Detect which cell encompasses the target text, then output its [X, Y] center coordinate. 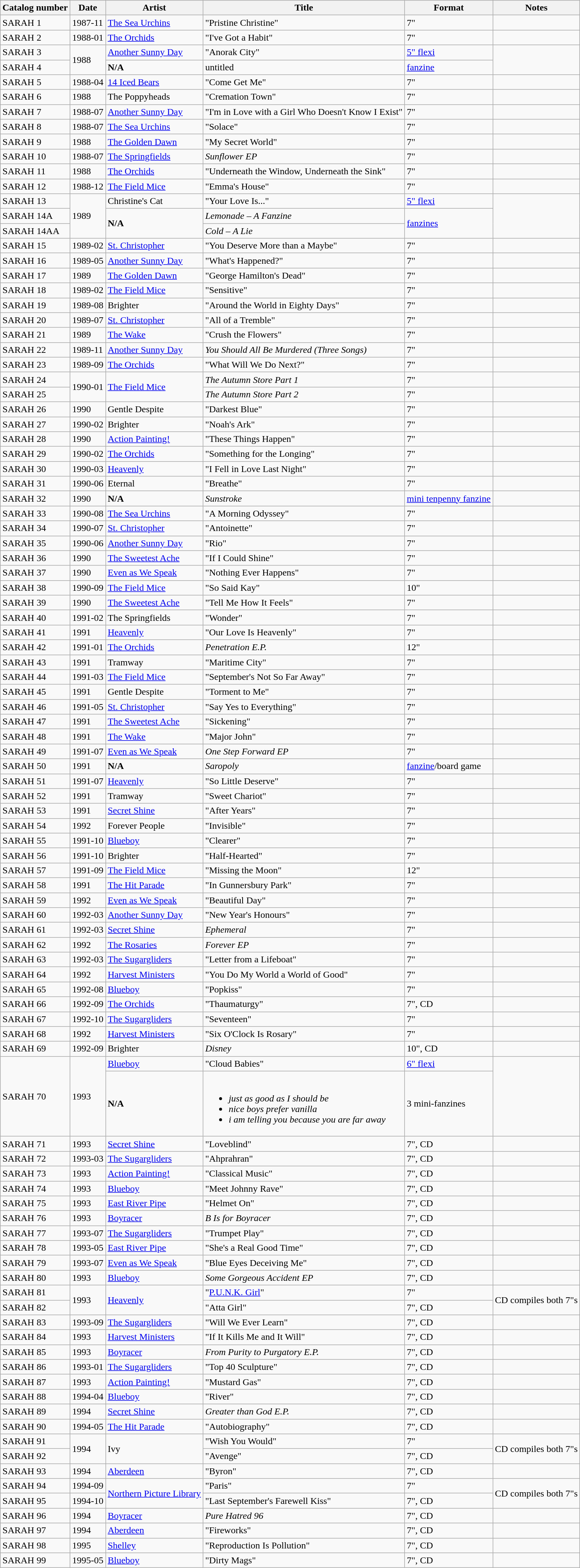
SARAH 29 [35, 454]
"Our Love Is Heavenly" [304, 632]
"River" [304, 1396]
"Something for the Longing" [304, 454]
"What Will We Do Next?" [304, 365]
"Clearer" [304, 840]
SARAH 46 [35, 707]
"Ahprahran" [304, 1159]
SARAH 37 [35, 573]
14 Iced Bears [154, 82]
SARAH 43 [35, 662]
SARAH 32 [35, 499]
SARAH 77 [35, 1233]
SARAH 55 [35, 840]
"Maritime City" [304, 662]
1991-01 [87, 647]
SARAH 58 [35, 885]
SARAH 44 [35, 677]
SARAH 81 [35, 1293]
"Noah's Ark" [304, 424]
10", CD [449, 1049]
SARAH 4 [35, 67]
"Letter from a Lifeboat" [304, 960]
1988-12 [87, 186]
SARAH 51 [35, 781]
"Six O'Clock Is Rosary" [304, 1034]
"Avenge" [304, 1456]
SARAH 12 [35, 186]
"She's a Real Good Time" [304, 1248]
1991-02 [87, 617]
"Emma's House" [304, 186]
SARAH 49 [35, 751]
SARAH 5 [35, 82]
SARAH 13 [35, 201]
6" flexi [449, 1064]
"Say Yes to Everything" [304, 707]
Cold – A Lie [304, 231]
untitled [304, 67]
Forever People [154, 826]
"Meet Johnny Rave" [304, 1188]
"Missing the Moon" [304, 870]
SARAH 2 [35, 38]
"Atta Girl" [304, 1307]
SARAH 94 [35, 1486]
The Autumn Store Part 2 [304, 394]
1992-10 [87, 1019]
SARAH 1 [35, 23]
"Paris" [304, 1486]
Pure Hatred 96 [304, 1516]
1993-03 [87, 1159]
SARAH 24 [35, 379]
SARAH 19 [35, 305]
Christine's Cat [154, 201]
1991-05 [87, 707]
SARAH 97 [35, 1530]
Sunstroke [304, 499]
Saropoly [304, 766]
"I Fell in Love Last Night" [304, 469]
"Rio" [304, 543]
"Helmet On" [304, 1203]
SARAH 75 [35, 1203]
SARAH 70 [35, 1096]
"Will We Ever Learn" [304, 1322]
"Reproduction Is Pollution" [304, 1545]
Sunflower EP [304, 156]
SARAH 87 [35, 1382]
SARAH 89 [35, 1411]
"If I Could Shine" [304, 558]
SARAH 88 [35, 1396]
SARAH 33 [35, 513]
"Nothing Ever Happens" [304, 573]
Greater than God E.P. [304, 1411]
SARAH 84 [35, 1337]
"Sweet Chariot" [304, 796]
Ivy [154, 1449]
SARAH 38 [35, 588]
1990-07 [87, 528]
"Wish You Would" [304, 1441]
SARAH 9 [35, 141]
SARAH 69 [35, 1049]
"Around the World in Eighty Days" [304, 305]
1993-01 [87, 1367]
"Darkest Blue" [304, 409]
SARAH 20 [35, 320]
SARAH 93 [35, 1471]
SARAH 66 [35, 1004]
SARAH 90 [35, 1427]
SARAH 30 [35, 469]
SARAH 79 [35, 1263]
The Rosaries [154, 945]
1994-10 [87, 1501]
SARAH 52 [35, 796]
SARAH 21 [35, 335]
SARAH 26 [35, 409]
1994-09 [87, 1486]
SARAH 14A [35, 216]
fanzine [449, 67]
You Should All Be Murdered (Three Songs) [304, 350]
"Breathe" [304, 484]
SARAH 48 [35, 737]
SARAH 64 [35, 974]
SARAH 15 [35, 246]
SARAH 3 [35, 52]
1995-05 [87, 1560]
"Sensitive" [304, 290]
"Thaumaturgy" [304, 1004]
"Your Love Is..." [304, 201]
Artist [154, 8]
"You Do My World a World of Good" [304, 974]
"All of a Tremble" [304, 320]
"Invisible" [304, 826]
Ephemeral [304, 930]
"George Hamilton's Dead" [304, 275]
SARAH 86 [35, 1367]
SARAH 27 [35, 424]
1990-09 [87, 588]
SARAH 98 [35, 1545]
"If It Kills Me and It Will" [304, 1337]
"Come Get Me" [304, 82]
SARAH 68 [35, 1034]
SARAH 14AA [35, 231]
From Purity to Purgatory E.P. [304, 1352]
SARAH 6 [35, 97]
"Cremation Town" [304, 97]
"What's Happened?" [304, 261]
"A Morning Odyssey" [304, 513]
SARAH 11 [35, 171]
1991-09 [87, 870]
"So Little Deserve" [304, 781]
"New Year's Honours" [304, 915]
SARAH 8 [35, 127]
"These Things Happen" [304, 439]
SARAH 76 [35, 1218]
1988-04 [87, 82]
1987-11 [87, 23]
1992-08 [87, 989]
SARAH 57 [35, 870]
SARAH 60 [35, 915]
SARAH 41 [35, 632]
SARAH 35 [35, 543]
SARAH 74 [35, 1188]
"Tell Me How It Feels" [304, 603]
1991-03 [87, 677]
"So Said Kay" [304, 588]
SARAH 50 [35, 766]
1988-01 [87, 38]
"Torment to Me" [304, 692]
"My Secret World" [304, 141]
SARAH 54 [35, 826]
Catalog number [35, 8]
1990-01 [87, 387]
SARAH 95 [35, 1501]
SARAH 47 [35, 722]
Penetration E.P. [304, 647]
Format [449, 8]
1994-05 [87, 1427]
SARAH 99 [35, 1560]
1994-04 [87, 1396]
SARAH 42 [35, 647]
"Major John" [304, 737]
"Beautiful Day" [304, 900]
1995 [87, 1545]
SARAH 61 [35, 930]
"Seventeen" [304, 1019]
"Sickening" [304, 722]
SARAH 73 [35, 1173]
"P.U.N.K. Girl" [304, 1293]
1989-09 [87, 365]
"You Deserve More than a Maybe" [304, 246]
Date [87, 8]
SARAH 28 [35, 439]
SARAH 59 [35, 900]
1990-03 [87, 469]
SARAH 25 [35, 394]
The Autumn Store Part 1 [304, 379]
"In Gunnersbury Park" [304, 885]
1989-05 [87, 261]
Northern Picture Library [154, 1493]
"Classical Music" [304, 1173]
SARAH 83 [35, 1322]
"Pristine Christine" [304, 23]
3 mini-fanzines [449, 1103]
SARAH 45 [35, 692]
fanzines [449, 223]
SARAH 67 [35, 1019]
"Antoinette" [304, 528]
"Wonder" [304, 617]
The Poppyheads [154, 97]
SARAH 36 [35, 558]
1990-08 [87, 513]
"Trumpet Play" [304, 1233]
"Fireworks" [304, 1530]
SARAH 23 [35, 365]
SARAH 10 [35, 156]
SARAH 96 [35, 1516]
SARAH 7 [35, 112]
1989-07 [87, 320]
10" [449, 588]
just as good as I should benice boys prefer vanillai am telling you because you are far away [304, 1103]
"After Years" [304, 811]
SARAH 16 [35, 261]
"Byron" [304, 1471]
SARAH 63 [35, 960]
1989-08 [87, 305]
"Dirty Mags" [304, 1560]
mini tenpenny fanzine [449, 499]
SARAH 22 [35, 350]
"Half-Hearted" [304, 855]
"Cloud Babies" [304, 1064]
B Is for Boyracer [304, 1218]
SARAH 82 [35, 1307]
"Anorak City" [304, 52]
SARAH 40 [35, 617]
SARAH 39 [35, 603]
SARAH 65 [35, 989]
SARAH 17 [35, 275]
1993-09 [87, 1322]
"Top 40 Sculpture" [304, 1367]
"I'm in Love with a Girl Who Doesn't Know I Exist" [304, 112]
Forever EP [304, 945]
SARAH 56 [35, 855]
fanzine/board game [449, 766]
Some Gorgeous Accident EP [304, 1278]
SARAH 34 [35, 528]
SARAH 92 [35, 1456]
"Mustard Gas" [304, 1382]
"Last September's Farewell Kiss" [304, 1501]
Title [304, 8]
SARAH 78 [35, 1248]
1989-11 [87, 350]
"Solace" [304, 127]
Eternal [154, 484]
Disney [304, 1049]
SARAH 72 [35, 1159]
"Loveblind" [304, 1144]
SARAH 91 [35, 1441]
SARAH 85 [35, 1352]
Lemonade – A Fanzine [304, 216]
"Blue Eyes Deceiving Me" [304, 1263]
SARAH 18 [35, 290]
"September's Not So Far Away" [304, 677]
SARAH 62 [35, 945]
"I've Got a Habit" [304, 38]
SARAH 71 [35, 1144]
Notes [537, 8]
Shelley [154, 1545]
"Crush the Flowers" [304, 335]
"Popkiss" [304, 989]
"Underneath the Window, Underneath the Sink" [304, 171]
SARAH 31 [35, 484]
SARAH 80 [35, 1278]
"Autobiography" [304, 1427]
SARAH 53 [35, 811]
One Step Forward EP [304, 751]
1993-05 [87, 1248]
